From the cell containing the given text, extract its center point as [x, y] coordinate. 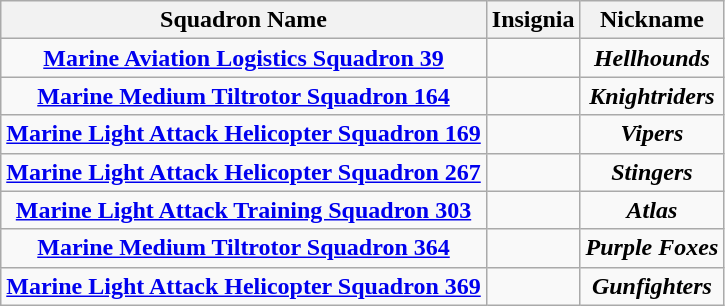
Insignia [533, 20]
Marine Light Attack Helicopter Squadron 267 [244, 172]
Atlas [652, 210]
Marine Light Attack Training Squadron 303 [244, 210]
Stingers [652, 172]
Hellhounds [652, 58]
Knightriders [652, 96]
Marine Medium Tiltrotor Squadron 164 [244, 96]
Marine Light Attack Helicopter Squadron 369 [244, 286]
Nickname [652, 20]
Marine Light Attack Helicopter Squadron 169 [244, 134]
Vipers [652, 134]
Squadron Name [244, 20]
Purple Foxes [652, 248]
Marine Medium Tiltrotor Squadron 364 [244, 248]
Marine Aviation Logistics Squadron 39 [244, 58]
Gunfighters [652, 286]
